Return the [X, Y] coordinate for the center point of the cell that contains the specified text.  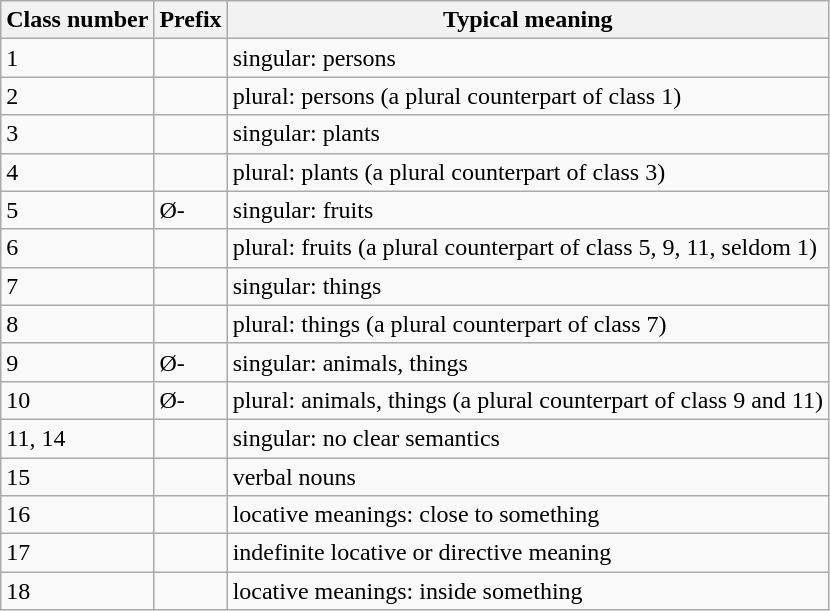
plural: things (a plural counterpart of class 7) [528, 324]
10 [78, 400]
singular: animals, things [528, 362]
18 [78, 591]
11, 14 [78, 438]
plural: persons (a plural counterpart of class 1) [528, 96]
1 [78, 58]
2 [78, 96]
5 [78, 210]
7 [78, 286]
8 [78, 324]
singular: no clear semantics [528, 438]
locative meanings: close to something [528, 515]
15 [78, 477]
singular: things [528, 286]
Prefix [190, 20]
indefinite locative or directive meaning [528, 553]
singular: persons [528, 58]
9 [78, 362]
4 [78, 172]
Typical meaning [528, 20]
plural: plants (a plural counterpart of class 3) [528, 172]
Class number [78, 20]
plural: animals, things (a plural counterpart of class 9 and 11) [528, 400]
plural: fruits (a plural counterpart of class 5, 9, 11, seldom 1) [528, 248]
3 [78, 134]
singular: fruits [528, 210]
6 [78, 248]
16 [78, 515]
verbal nouns [528, 477]
17 [78, 553]
singular: plants [528, 134]
locative meanings: inside something [528, 591]
